Capture the cell that displays the provided text and extract its [x, y] central coordinate. 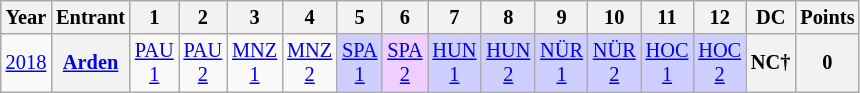
7 [455, 17]
SPA2 [404, 63]
NÜR2 [614, 63]
2 [204, 17]
3 [254, 17]
PAU2 [204, 63]
Points [827, 17]
MNZ2 [310, 63]
10 [614, 17]
DC [770, 17]
Arden [90, 63]
1 [154, 17]
MNZ1 [254, 63]
12 [720, 17]
NÜR1 [562, 63]
Year [26, 17]
8 [508, 17]
Entrant [90, 17]
NC† [770, 63]
HUN1 [455, 63]
9 [562, 17]
11 [668, 17]
SPA1 [360, 63]
4 [310, 17]
HUN2 [508, 63]
5 [360, 17]
6 [404, 17]
PAU1 [154, 63]
HOC2 [720, 63]
2018 [26, 63]
HOC1 [668, 63]
0 [827, 63]
